Return the [x, y] coordinate for the center point of the cell that contains the specified text.  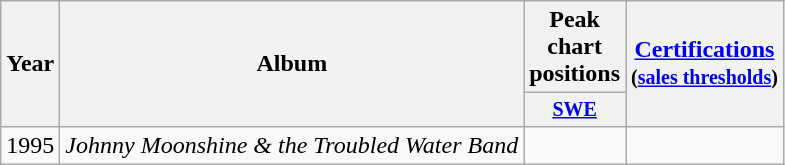
SWE [575, 110]
Certifications(sales thresholds) [705, 64]
Album [292, 64]
Johnny Moonshine & the Troubled Water Band [292, 145]
1995 [30, 145]
Year [30, 64]
Peak chart positions [575, 47]
